Identify which cell holds the provided text, then report its (x, y) central coordinate. 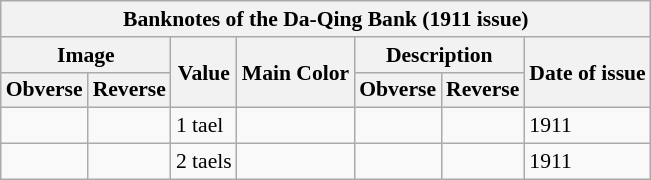
Image (86, 55)
Value (204, 72)
Description (439, 55)
1 tael (204, 126)
Banknotes of the Da-Qing Bank (1911 issue) (326, 19)
Main Color (296, 72)
Date of issue (587, 72)
2 taels (204, 162)
